Provide the (X, Y) coordinate of the cell's center where the given text is located.  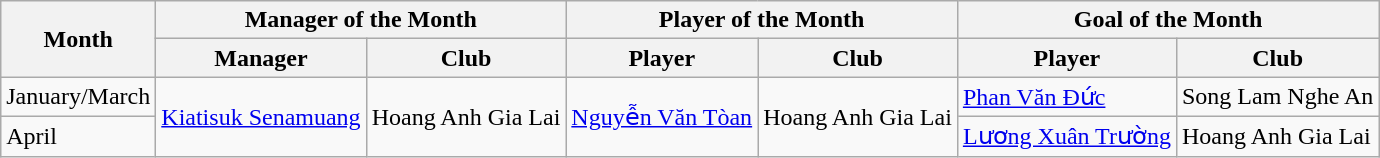
Player of the Month (762, 20)
Goal of the Month (1168, 20)
Nguyễn Văn Tòan (662, 116)
Month (78, 39)
January/March (78, 97)
Lương Xuân Trường (1066, 136)
Manager of the Month (361, 20)
Song Lam Nghe An (1277, 97)
Phan Văn Đức (1066, 97)
Manager (261, 58)
April (78, 136)
Kiatisuk Senamuang (261, 116)
